Extract the (x, y) coordinate from the center of the cell holding the provided text.  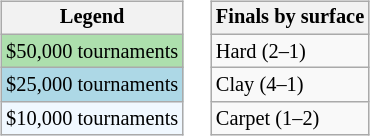
Carpet (1–2) (290, 119)
$25,000 tournaments (92, 85)
$50,000 tournaments (92, 51)
$10,000 tournaments (92, 119)
Legend (92, 18)
Clay (4–1) (290, 85)
Hard (2–1) (290, 51)
Finals by surface (290, 18)
